Pinpoint the cell where the given text exists, returning its [X, Y] midpoint coordinate. 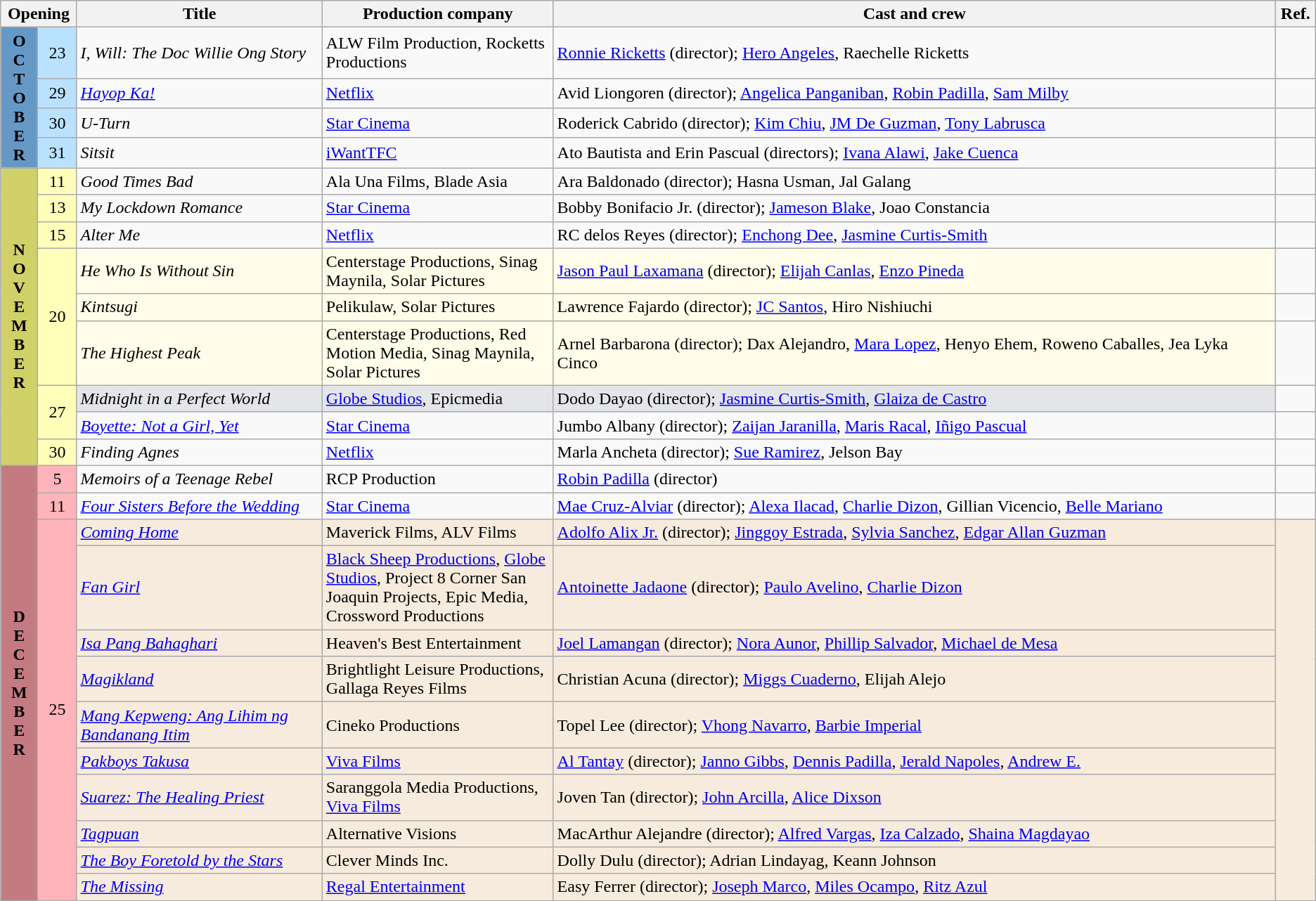
U-Turn [200, 123]
Fan Girl [200, 588]
Memoirs of a Teenage Rebel [200, 479]
Coming Home [200, 533]
The Highest Peak [200, 353]
Al Tantay (director); Janno Gibbs, Dennis Padilla, Jerald Napoles, Andrew E. [914, 761]
Centerstage Productions, Sinag Maynila, Solar Pictures [437, 271]
The Missing [200, 887]
Mae Cruz-Alviar (director); Alexa Ilacad, Charlie Dizon, Gillian Vicencio, Belle Mariano [914, 505]
23 [58, 53]
20 [58, 316]
Maverick Films, ALV Films [437, 533]
Saranggola Media Productions, Viva Films [437, 797]
Pakboys Takusa [200, 761]
MacArthur Alejandre (director); Alfred Vargas, Iza Calzado, Shaina Magdayao [914, 834]
Tagpuan [200, 834]
Isa Pang Bahaghari [200, 643]
NOVEMBER [20, 317]
Magikland [200, 679]
Finding Agnes [200, 452]
Christian Acuna (director); Miggs Cuaderno, Elijah Alejo [914, 679]
Black Sheep Productions, Globe Studios, Project 8 Corner San Joaquin Projects, Epic Media, Crossword Productions [437, 588]
Ato Bautista and Erin Pascual (directors); Ivana Alawi, Jake Cuenca [914, 153]
Clever Minds Inc. [437, 860]
Easy Ferrer (director); Joseph Marco, Miles Ocampo, Ritz Azul [914, 887]
Joven Tan (director); John Arcilla, Alice Dixson [914, 797]
Joel Lamangan (director); Nora Aunor, Phillip Salvador, Michael de Mesa [914, 643]
Production company [437, 14]
Antoinette Jadaone (director); Paulo Avelino, Charlie Dizon [914, 588]
Roderick Cabrido (director); Kim Chiu, JM De Guzman, Tony Labrusca [914, 123]
ALW Film Production, Rocketts Productions [437, 53]
Title [200, 14]
25 [58, 710]
Boyette: Not a Girl, Yet [200, 425]
Opening [39, 14]
Lawrence Fajardo (director); JC Santos, Hiro Nishiuchi [914, 307]
DECEMBER [20, 683]
Viva Films [437, 761]
Jason Paul Laxamana (director); Elijah Canlas, Enzo Pineda [914, 271]
27 [58, 412]
RCP Production [437, 479]
Ara Baldonado (director); Hasna Usman, Jal Galang [914, 181]
Alternative Visions [437, 834]
My Lockdown Romance [200, 208]
31 [58, 153]
Heaven's Best Entertainment [437, 643]
29 [58, 93]
Midnight in a Perfect World [200, 398]
Ronnie Ricketts (director); Hero Angeles, Raechelle Ricketts [914, 53]
Dolly Dulu (director); Adrian Lindayag, Keann Johnson [914, 860]
The Boy Foretold by the Stars [200, 860]
Avid Liongoren (director); Angelica Panganiban, Robin Padilla, Sam Milby [914, 93]
Ref. [1295, 14]
Kintsugi [200, 307]
RC delos Reyes (director); Enchong Dee, Jasmine Curtis-Smith [914, 235]
Regal Entertainment [437, 887]
Adolfo Alix Jr. (director); Jinggoy Estrada, Sylvia Sanchez, Edgar Allan Guzman [914, 533]
He Who Is Without Sin [200, 271]
Arnel Barbarona (director); Dax Alejandro, Mara Lopez, Henyo Ehem, Roweno Caballes, Jea Lyka Cinco [914, 353]
Mang Kepweng: Ang Lihim ng Bandanang Itim [200, 725]
15 [58, 235]
Good Times Bad [200, 181]
Four Sisters Before the Wedding [200, 505]
Pelikulaw, Solar Pictures [437, 307]
Brightlight Leisure Productions, Gallaga Reyes Films [437, 679]
iWantTFC [437, 153]
Marla Ancheta (director); Sue Ramirez, Jelson Bay [914, 452]
Jumbo Albany (director); Zaijan Jaranilla, Maris Racal, Iñigo Pascual [914, 425]
Robin Padilla (director) [914, 479]
I, Will: The Doc Willie Ong Story [200, 53]
Ala Una Films, Blade Asia [437, 181]
Suarez: The Healing Priest [200, 797]
Cast and crew [914, 14]
Dodo Dayao (director); Jasmine Curtis-Smith, Glaiza de Castro [914, 398]
Sitsit [200, 153]
Alter Me [200, 235]
Cineko Productions [437, 725]
13 [58, 208]
Hayop Ka! [200, 93]
5 [58, 479]
Bobby Bonifacio Jr. (director); Jameson Blake, Joao Constancia [914, 208]
Centerstage Productions, Red Motion Media, Sinag Maynila, Solar Pictures [437, 353]
Topel Lee (director); Vhong Navarro, Barbie Imperial [914, 725]
Globe Studios, Epicmedia [437, 398]
OCTOBER [20, 98]
